Determine the (x, y) coordinate at the center of the cell enclosing the given text.  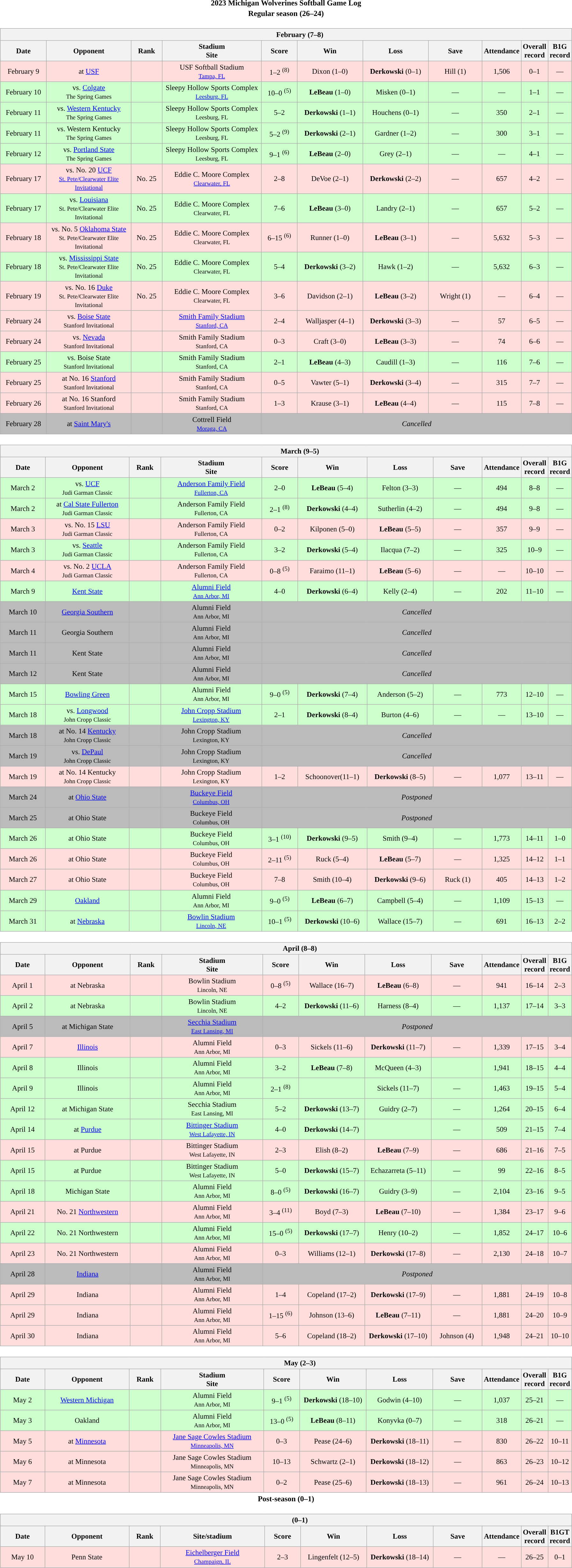
1–0 (560, 839)
Runner (1–0) (330, 237)
April 1 (22, 985)
Derkowski (18–12) (400, 1462)
April 12 (22, 1109)
LeBeau (3–1) (395, 237)
18–15 (535, 1068)
10–6 (560, 1233)
318 (502, 1420)
3–4 (560, 1047)
24–18 (535, 1253)
March 4 (23, 571)
300 (502, 133)
Kelly (2–4) (400, 591)
17–15 (535, 1047)
830 (502, 1441)
Derkowski (2–1) (330, 133)
LeBeau (7–9) (398, 1150)
10–7 (560, 1253)
686 (502, 1150)
February 10 (24, 92)
Eddie C. Moore ComplexClearwater, FL (212, 179)
2–11 (5) (280, 859)
Derkowski (11–6) (332, 1006)
Houchens (0–1) (395, 113)
Lingenfelt (12–5) (333, 1557)
April 21 (22, 1212)
Derkowski (17–8) (398, 1253)
Derkowski (17–10) (398, 1335)
Derkowski (11–7) (398, 1047)
vs. SeattleJudi Garman Classic (87, 550)
2–0 (280, 488)
Dixon (1–0) (330, 71)
Cottrell FieldMoraga, CA (212, 424)
LeBeau (3–0) (330, 208)
405 (502, 880)
14–12 (535, 859)
15–13 (535, 900)
March 9 (23, 591)
February 28 (24, 424)
8–5 (560, 1171)
LeBeau (4–3) (330, 362)
10–1 (5) (280, 921)
22–16 (535, 1171)
Derkowski (3–2) (330, 266)
April 22 (22, 1233)
February 19 (24, 296)
6–3 (535, 266)
1,109 (502, 900)
LeBeau (6–8) (398, 985)
Derkowski (6–4) (332, 591)
23–17 (535, 1212)
Ruck (5–4) (332, 859)
325 (502, 550)
Derkowski (18–11) (400, 1441)
57 (502, 320)
4–4 (560, 1068)
Derkowski (3–4) (395, 382)
Johnson (13–6) (332, 1315)
vs. No. 15 LSUJudi Garman Classic (87, 529)
February 26 (24, 403)
315 (502, 382)
LeBeau (8–11) (333, 1420)
Campbell (5–4) (400, 900)
116 (502, 362)
9–5 (560, 1191)
1,773 (502, 839)
9–9 (535, 529)
LeBeau (3–2) (395, 296)
Boyd (7–3) (332, 1212)
Smith (9–4) (400, 839)
Henry (10–2) (398, 1233)
Derkowski (15–7) (332, 1171)
May 10 (23, 1557)
Pease (24–6) (333, 1441)
21–16 (535, 1150)
LeBeau (5–5) (400, 529)
March 24 (23, 797)
February 9 (24, 71)
Derkowski (1–1) (330, 113)
12–10 (535, 694)
March 31 (23, 921)
Wright (1) (455, 296)
vs. LongwoodJohn Cropp Classic (87, 715)
Ruck (1) (458, 880)
1–4 (281, 1294)
Derkowski (18–13) (400, 1482)
1–15 (6) (281, 1315)
Faraimo (11–1) (332, 571)
Derkowski (16–7) (332, 1191)
Landry (2–1) (395, 208)
Derkowski (10–6) (332, 921)
May 2 (23, 1400)
February (7–8) (286, 34)
10–11 (560, 1441)
3–1 (535, 133)
26–24 (535, 1482)
Craft (3–0) (330, 341)
509 (502, 1130)
Derkowski (5–4) (332, 550)
9–1 (5) (282, 1400)
Derkowski (8–5) (400, 777)
Anderson (5–2) (400, 694)
17–14 (535, 1006)
Sickels (11–6) (332, 1047)
April 18 (22, 1191)
May 7 (23, 1482)
2–8 (279, 179)
2,104 (502, 1191)
vs. Portland StateThe Spring Games (89, 154)
Sutherlin (4–2) (400, 509)
DeVoe (2–1) (330, 179)
Misken (0–1) (395, 92)
Derkowski (17–7) (332, 1233)
24–17 (535, 1233)
Western Michigan (87, 1400)
Felton (3–3) (400, 488)
April 14 (22, 1130)
5–3 (535, 237)
March 15 (23, 694)
March 27 (23, 880)
April 2 (22, 1006)
May 3 (23, 1420)
1,339 (502, 1047)
8–8 (535, 488)
941 (502, 985)
Derkowski (18–10) (333, 1400)
B1GT record (560, 1536)
Derkowski (2–2) (395, 179)
Gardner (1–2) (395, 133)
at USF (89, 71)
Elish (8–2) (332, 1150)
Krause (3–1) (330, 403)
Sickels (11–7) (398, 1088)
Ilacqua (7–2) (400, 550)
9–8 (535, 509)
1,077 (502, 777)
Guidry (3–9) (398, 1191)
9–1 (6) (279, 154)
March 12 (23, 673)
Derkowski (3–3) (395, 320)
vs. No. 16 DukeSt. Pete/Clearwater Elite Invitational (89, 296)
74 (502, 341)
1,384 (502, 1212)
Hill (1) (455, 71)
Williams (12–1) (332, 1253)
Eichelberger FieldChampaign, IL (213, 1557)
23–16 (535, 1191)
March (9–5) (286, 451)
773 (502, 694)
March 29 (23, 900)
LeBeau (3–3) (395, 341)
McQueen (4–3) (398, 1068)
202 (502, 591)
1,264 (502, 1109)
Smith (10–4) (332, 880)
April 8 (22, 1068)
Penn State (87, 1557)
2–2 (560, 921)
Derkowski (9–5) (332, 839)
Johnson (4) (456, 1335)
11–10 (535, 591)
3–3 (560, 1006)
19–15 (535, 1088)
9–6 (560, 1212)
691 (502, 921)
5–0 (281, 1171)
7–5 (560, 1150)
26–25 (535, 1557)
6–5 (535, 320)
Echazarreta (5–11) (398, 1171)
Pease (25–6) (333, 1482)
10–8 (560, 1294)
April 30 (22, 1335)
May (2–3) (286, 1363)
vs. LouisianaSt. Pete/Clearwater Elite Invitational (89, 208)
Michigan State (87, 1191)
1–2 (8) (279, 71)
Derkowski (13–7) (332, 1109)
LeBeau (1–0) (330, 92)
vs. ColgateThe Spring Games (89, 92)
LeBeau (2–0) (330, 154)
3–4 (11) (281, 1212)
LeBeau (7–11) (398, 1315)
vs. Mississippi StateSt. Pete/Clearwater Elite Invitational (89, 266)
vs. No. 2 UCLAJudi Garman Classic (87, 571)
Site/stadium (213, 1536)
April 28 (22, 1274)
Bowling Green (87, 694)
April (8–8) (286, 948)
Walljasper (4–1) (330, 320)
350 (502, 113)
Konyvka (0–7) (400, 1420)
April 5 (22, 1026)
Schoonover(11–1) (332, 777)
7–4 (560, 1130)
Davidson (2–1) (330, 296)
10–0 (5) (279, 92)
16–13 (535, 921)
1–3 (279, 403)
1,852 (502, 1233)
April 23 (22, 1253)
5–6 (281, 1335)
Harness (8–4) (398, 1006)
May 5 (23, 1441)
24–19 (535, 1294)
14–13 (535, 880)
Copeland (17–2) (332, 1294)
15–0 (5) (281, 1233)
8–0 (5) (281, 1191)
21–15 (535, 1130)
0–5 (279, 382)
961 (502, 1482)
Wallace (15–7) (400, 921)
LeBeau (5–6) (400, 571)
Vawter (5–1) (330, 382)
1,037 (502, 1400)
LeBeau (5–4) (332, 488)
20–15 (535, 1109)
at Saint Mary's (89, 424)
Derkowski (17–9) (398, 1294)
Hawk (1–2) (395, 266)
1,463 (502, 1088)
13–11 (535, 777)
LeBeau (7–8) (332, 1068)
LeBeau (5–7) (400, 859)
Wallace (16–7) (332, 985)
March 10 (23, 611)
863 (502, 1462)
May 6 (23, 1462)
Derkowski (7–4) (332, 694)
1,941 (502, 1068)
vs. NevadaStanford Invitational (89, 341)
Godwin (4–10) (400, 1400)
1,325 (502, 859)
Derkowski (18–14) (400, 1557)
February 12 (24, 154)
24–21 (535, 1335)
3–6 (279, 296)
(0–1) (286, 1520)
vs. No. 5 Oklahoma StateSt. Pete/Clearwater Elite Invitational (89, 237)
Derkowski (9–6) (400, 880)
1,137 (502, 1006)
26–22 (535, 1441)
5–2 (9) (279, 133)
2,130 (502, 1253)
LeBeau (7–10) (398, 1212)
13–0 (5) (282, 1420)
LeBeau (4–4) (395, 403)
99 (502, 1171)
24–20 (535, 1315)
25–21 (535, 1400)
115 (502, 403)
6–6 (535, 341)
1,948 (502, 1335)
March 25 (23, 818)
Burton (4–6) (400, 715)
14–11 (535, 839)
Kilponen (5–0) (332, 529)
USF Softball StadiumTampa, FL (212, 71)
vs. DePaulJohn Cropp Classic (87, 756)
3–1 (10) (280, 839)
Derkowski (0–1) (395, 71)
2–4 (279, 320)
April 9 (22, 1088)
Caudill (1–3) (395, 362)
Derkowski (8–4) (332, 715)
vs. No. 20 UCFSt. Pete/Clearwater Elite Invitational (89, 179)
6–15 (6) (279, 237)
1,506 (502, 71)
16–14 (535, 985)
26–23 (535, 1462)
13–10 (535, 715)
Derkowski (14–7) (332, 1130)
357 (502, 529)
7–7 (535, 382)
Schwartz (2–1) (333, 1462)
April 7 (22, 1047)
vs. UCFJudi Garman Classic (87, 488)
4–1 (535, 154)
Grey (2–1) (395, 154)
Derkowski (4–4) (332, 509)
Copeland (18–2) (332, 1335)
LeBeau (6–7) (332, 900)
Guidry (2–7) (398, 1109)
at Cal State FullertonJudi Garman Classic (87, 509)
10–12 (560, 1462)
26–21 (535, 1420)
